Scan for the cell matching the given text and deliver its (X, Y) coordinate at center. 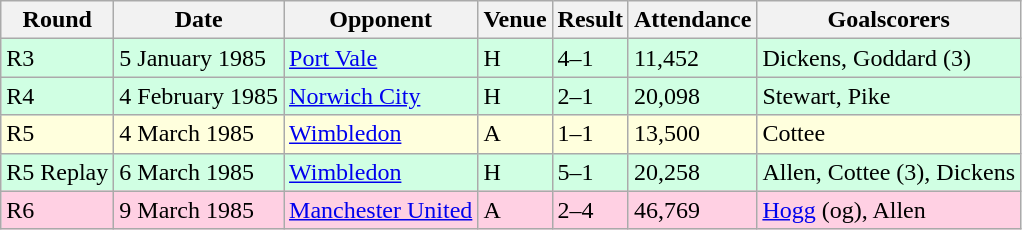
Round (58, 20)
R3 (58, 58)
Dickens, Goddard (3) (889, 58)
5–1 (590, 172)
1–1 (590, 134)
20,098 (692, 96)
Venue (515, 20)
20,258 (692, 172)
Date (199, 20)
Port Vale (381, 58)
Manchester United (381, 210)
R5 Replay (58, 172)
2–1 (590, 96)
5 January 1985 (199, 58)
46,769 (692, 210)
13,500 (692, 134)
9 March 1985 (199, 210)
6 March 1985 (199, 172)
Norwich City (381, 96)
Allen, Cottee (3), Dickens (889, 172)
R4 (58, 96)
4 February 1985 (199, 96)
11,452 (692, 58)
4 March 1985 (199, 134)
Result (590, 20)
4–1 (590, 58)
R6 (58, 210)
Goalscorers (889, 20)
R5 (58, 134)
Opponent (381, 20)
Hogg (og), Allen (889, 210)
Stewart, Pike (889, 96)
Attendance (692, 20)
Cottee (889, 134)
2–4 (590, 210)
